Pinpoint the cell where the given text exists, returning its (x, y) midpoint coordinate. 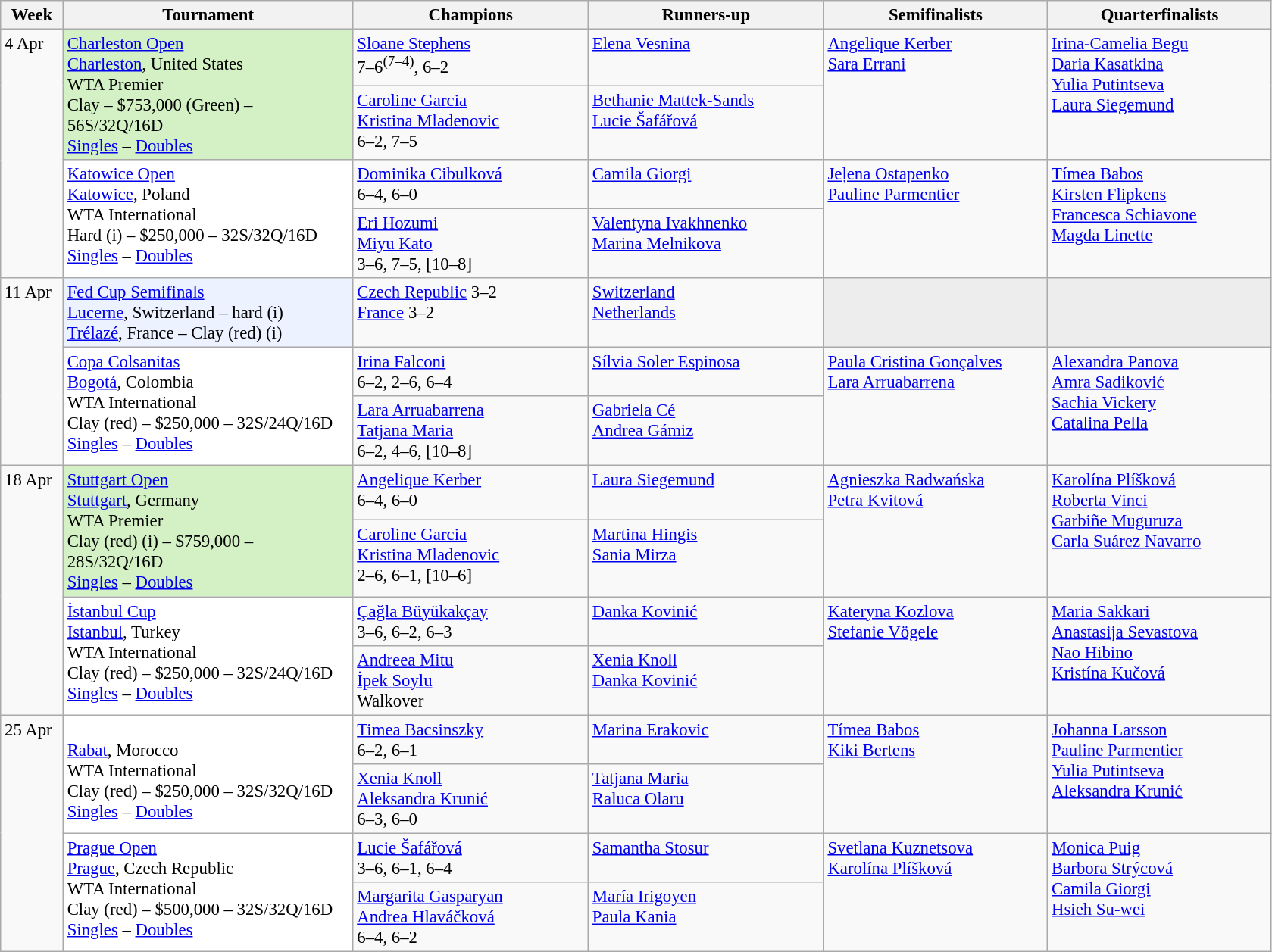
Eri Hozumi Miyu Kato3–6, 7–5, [10–8] (471, 244)
Fed Cup SemifinalsLucerne, Switzerland – hard (i)Trélazé, France – Clay (red) (i) (208, 313)
Runners-up (706, 15)
Johanna Larsson Pauline Parmentier Yulia Putintseva Aleksandra Krunić (1160, 774)
Quarterfinalists (1160, 15)
Timea Bacsinszky6–2, 6–1 (471, 739)
Angelique Kerber Sara Errani (936, 95)
Week (32, 15)
İstanbul Cup Istanbul, TurkeyWTA InternationalClay (red) – $250,000 – 32S/24Q/16DSingles – Doubles (208, 656)
Semifinalists (936, 15)
Alexandra Panova Amra Sadiković Sachia Vickery Catalina Pella (1160, 407)
Lucie Šafářová3–6, 6–1, 6–4 (471, 857)
Stuttgart Open Stuttgart, GermanyWTA PremierClay (red) (i) – $759,000 – 28S/32Q/16DSingles – Doubles (208, 532)
11 Apr (32, 372)
Marina Erakovic (706, 739)
Xenia Knoll Danka Kovinić (706, 680)
Angelique Kerber6–4, 6–0 (471, 492)
Xenia Knoll Aleksandra Krunić6–3, 6–0 (471, 798)
Irina Falconi 6–2, 2–6, 6–4 (471, 373)
25 Apr (32, 833)
Lara Arruabarrena Tatjana Maria6–2, 4–6, [10–8] (471, 432)
Paula Cristina Gonçalves Lara Arruabarrena (936, 407)
Agnieszka Radwańska Petra Kvitová (936, 532)
Sílvia Soler Espinosa (706, 373)
Monica Puig Barbora Strýcová Camila Giorgi Hsieh Su-wei (1160, 892)
18 Apr (32, 591)
Tímea Babos Kirsten Flipkens Francesca Schiavone Magda Linette (1160, 219)
Czech Republic 3–2 France 3–2 (471, 313)
Champions (471, 15)
4 Apr (32, 155)
María Irigoyen Paula Kania (706, 917)
Irina-Camelia Begu Daria Kasatkina Yulia Putintseva Laura Siegemund (1160, 95)
Sloane Stephens 7–6(7–4), 6–2 (471, 58)
Valentyna Ivakhnenko Marina Melnikova (706, 244)
Charleston Open Charleston, United StatesWTA PremierClay – $753,000 (Green) – 56S/32Q/16DSingles – Doubles (208, 95)
Elena Vesnina (706, 58)
Tatjana Maria Raluca Olaru (706, 798)
Switzerland Netherlands (706, 313)
Laura Siegemund (706, 492)
Andreea Mitu İpek SoyluWalkover (471, 680)
Katowice Open Katowice, PolandWTA InternationalHard (i) – $250,000 – 32S/32Q/16DSingles – Doubles (208, 219)
Gabriela Cé Andrea Gámiz (706, 432)
Caroline Garcia Kristina Mladenovic2–6, 6–1, [10–6] (471, 557)
Samantha Stosur (706, 857)
Maria Sakkari Anastasija Sevastova Nao Hibino Kristína Kučová (1160, 656)
Jeļena Ostapenko Pauline Parmentier (936, 219)
Camila Giorgi (706, 185)
Karolína Plíšková Roberta Vinci Garbiñe Muguruza Carla Suárez Navarro (1160, 532)
Bethanie Mattek-Sands Lucie Šafářová (706, 123)
Tournament (208, 15)
Svetlana Kuznetsova Karolína Plíšková (936, 892)
Rabat, MoroccoWTA InternationalClay (red) – $250,000 – 32S/32Q/16DSingles – Doubles (208, 774)
Tímea Babos Kiki Bertens (936, 774)
Dominika Cibulková 6–4, 6–0 (471, 185)
Martina Hingis Sania Mirza (706, 557)
Caroline Garcia Kristina Mladenovic6–2, 7–5 (471, 123)
Prague Open Prague, Czech RepublicWTA InternationalClay (red) – $500,000 – 32S/32Q/16DSingles – Doubles (208, 892)
Kateryna Kozlova Stefanie Vögele (936, 656)
Çağla Büyükakçay3–6, 6–2, 6–3 (471, 621)
Copa Colsanitas Bogotá, ColombiaWTA InternationalClay (red) – $250,000 – 32S/24Q/16DSingles – Doubles (208, 407)
Danka Kovinić (706, 621)
Margarita Gasparyan Andrea Hlaváčková6–4, 6–2 (471, 917)
